Identify which cell holds the provided text, then report its [X, Y] central coordinate. 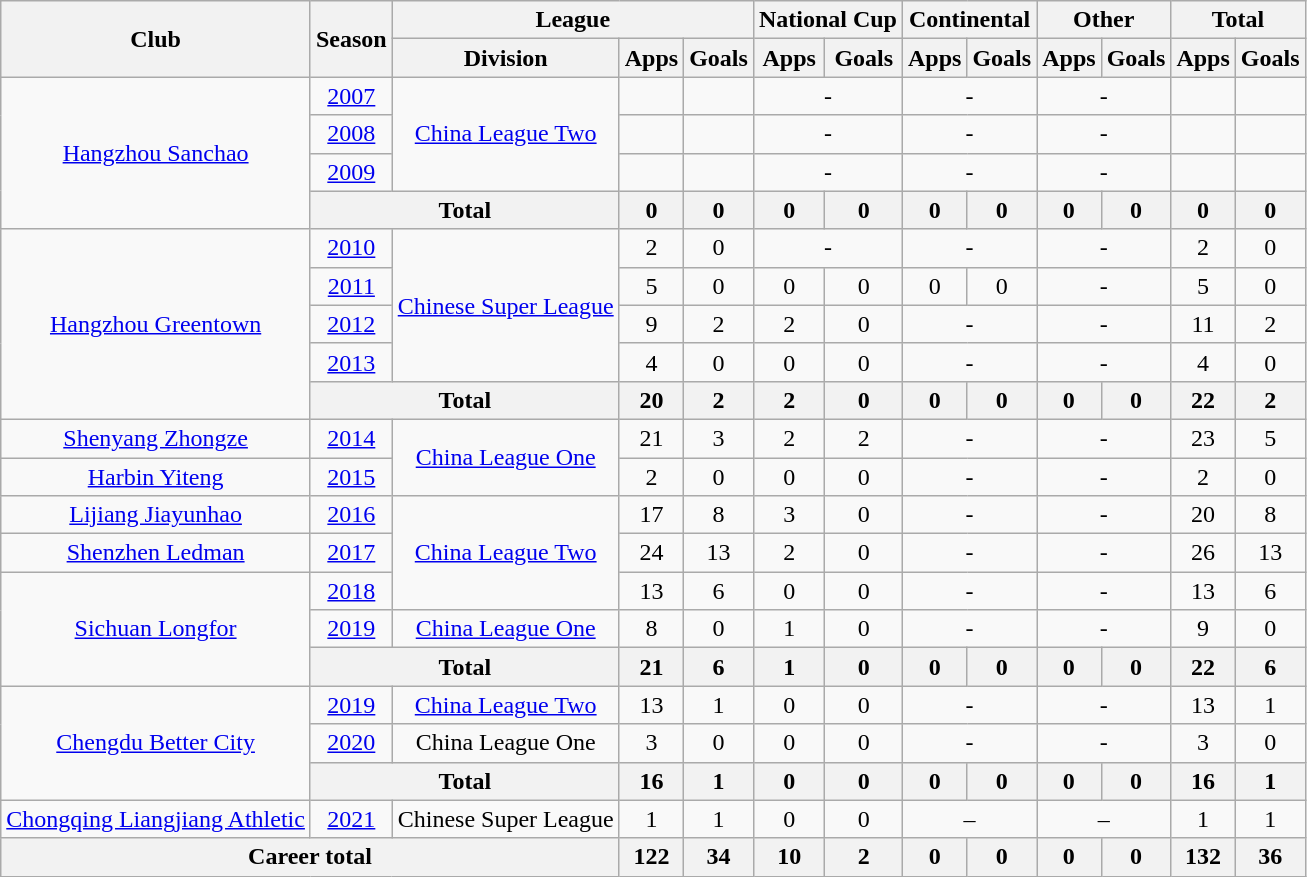
Lijiang Jiayunhao [156, 515]
Shenyang Zhongze [156, 438]
Chengdu Better City [156, 743]
Continental [969, 20]
Career total [310, 857]
2017 [351, 553]
26 [1203, 553]
League [572, 20]
2015 [351, 477]
24 [651, 553]
Season [351, 39]
122 [651, 857]
132 [1203, 857]
Division [506, 58]
Hangzhou Sanchao [156, 153]
2016 [351, 515]
11 [1203, 324]
Shenzhen Ledman [156, 553]
2012 [351, 324]
Sichuan Longfor [156, 629]
2021 [351, 819]
23 [1203, 438]
2010 [351, 248]
2018 [351, 591]
Other [1104, 20]
2008 [351, 134]
National Cup [828, 20]
2009 [351, 172]
36 [1270, 857]
2011 [351, 286]
34 [719, 857]
17 [651, 515]
Harbin Yiteng [156, 477]
2007 [351, 96]
2014 [351, 438]
10 [789, 857]
2013 [351, 362]
Hangzhou Greentown [156, 324]
Chongqing Liangjiang Athletic [156, 819]
2020 [351, 743]
Club [156, 39]
